For the text-containing cell, return its midpoint in (x, y) coordinate format. 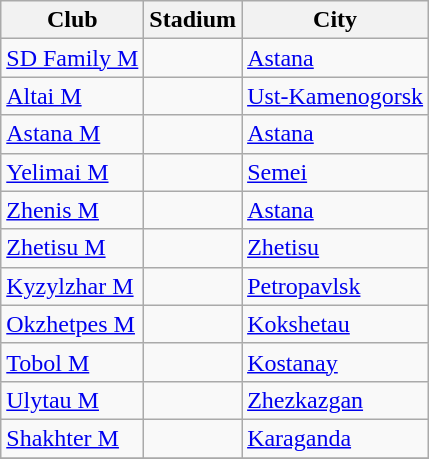
Altai M (72, 96)
Karaganda (336, 438)
SD Family М (72, 58)
Kokshetau (336, 324)
Okzhetpes M (72, 324)
Zhezkazgan (336, 400)
Zhenis M (72, 210)
Petropavlsk (336, 286)
Kostanay (336, 362)
Ust-Kamenogorsk (336, 96)
Semei (336, 172)
Zhetisu M (72, 248)
Stadium (193, 20)
Yelimai M (72, 172)
Shakhter M (72, 438)
Zhetisu (336, 248)
Club (72, 20)
Tobol M (72, 362)
Ulytau M (72, 400)
City (336, 20)
Kyzylzhar M (72, 286)
Astana M (72, 134)
